Pinpoint the cell where the given text exists, returning its (x, y) midpoint coordinate. 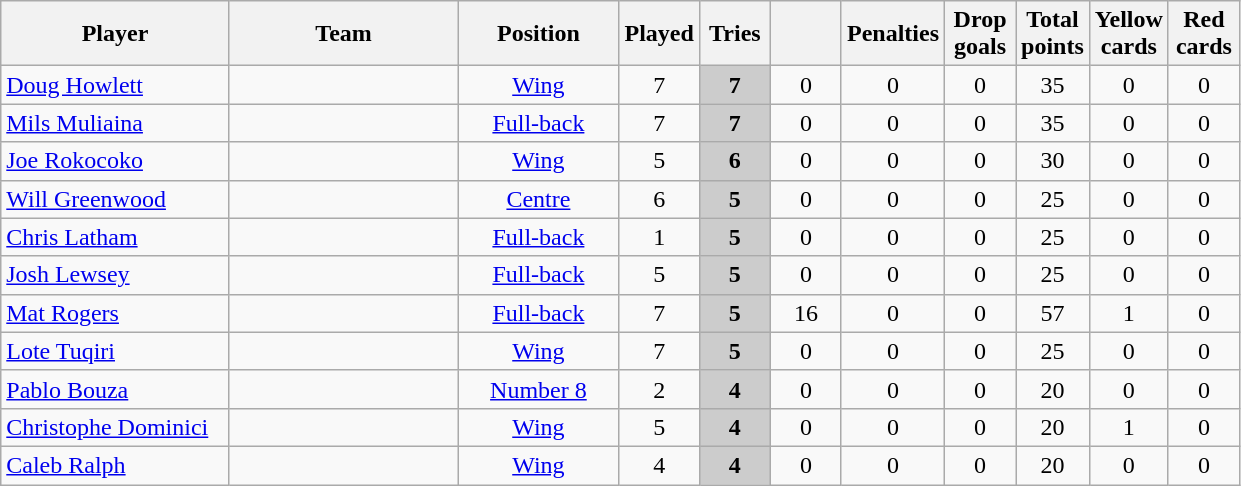
30 (1053, 161)
Josh Lewsey (116, 275)
Drop goals (980, 34)
Caleb Ralph (116, 465)
Penalties (892, 34)
16 (806, 313)
Position (538, 34)
2 (659, 389)
Pablo Bouza (116, 389)
Red cards (1204, 34)
Player (116, 34)
Tries (734, 34)
Team (344, 34)
Mat Rogers (116, 313)
Yellow cards (1128, 34)
Joe Rokocoko (116, 161)
Total points (1053, 34)
Christophe Dominici (116, 427)
Chris Latham (116, 237)
Centre (538, 199)
Mils Muliaina (116, 123)
Played (659, 34)
Number 8 (538, 389)
Doug Howlett (116, 85)
Will Greenwood (116, 199)
Lote Tuqiri (116, 351)
57 (1053, 313)
